Detect which cell encompasses the target text, then output its (x, y) center coordinate. 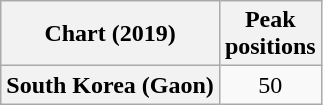
Chart (2019) (110, 34)
50 (270, 85)
Peakpositions (270, 34)
South Korea (Gaon) (110, 85)
